Detect which cell encompasses the target text, then output its [x, y] center coordinate. 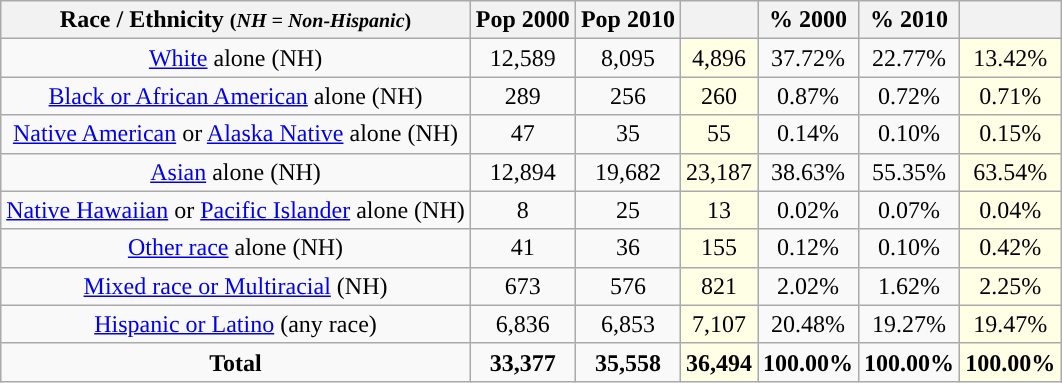
35,558 [628, 362]
0.04% [1010, 210]
% 2000 [808, 20]
1.62% [910, 286]
13.42% [1010, 58]
Hispanic or Latino (any race) [236, 324]
White alone (NH) [236, 58]
576 [628, 286]
Other race alone (NH) [236, 248]
155 [718, 248]
38.63% [808, 172]
260 [718, 96]
20.48% [808, 324]
63.54% [1010, 172]
13 [718, 210]
0.12% [808, 248]
Mixed race or Multiracial (NH) [236, 286]
% 2010 [910, 20]
36,494 [718, 362]
22.77% [910, 58]
Pop 2010 [628, 20]
Total [236, 362]
19.47% [1010, 324]
8 [522, 210]
47 [522, 134]
Pop 2000 [522, 20]
7,107 [718, 324]
19,682 [628, 172]
33,377 [522, 362]
6,836 [522, 324]
8,095 [628, 58]
6,853 [628, 324]
Native American or Alaska Native alone (NH) [236, 134]
25 [628, 210]
23,187 [718, 172]
2.02% [808, 286]
12,894 [522, 172]
Race / Ethnicity (NH = Non-Hispanic) [236, 20]
35 [628, 134]
4,896 [718, 58]
36 [628, 248]
0.15% [1010, 134]
41 [522, 248]
289 [522, 96]
12,589 [522, 58]
0.72% [910, 96]
2.25% [1010, 286]
0.87% [808, 96]
821 [718, 286]
673 [522, 286]
256 [628, 96]
55.35% [910, 172]
0.42% [1010, 248]
Asian alone (NH) [236, 172]
37.72% [808, 58]
0.07% [910, 210]
0.71% [1010, 96]
Black or African American alone (NH) [236, 96]
0.14% [808, 134]
55 [718, 134]
0.02% [808, 210]
Native Hawaiian or Pacific Islander alone (NH) [236, 210]
19.27% [910, 324]
